Determine the [x, y] coordinate at the center of the cell enclosing the given text.  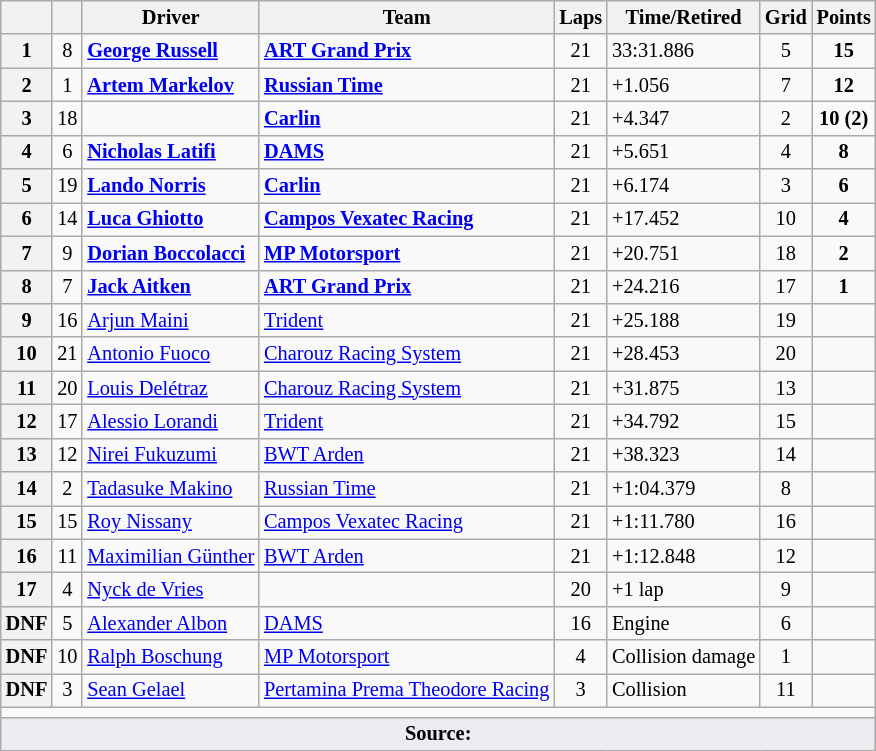
Ralph Boschung [170, 657]
Nyck de Vries [170, 589]
33:31.886 [684, 51]
+1 lap [684, 589]
+1:12.848 [684, 556]
Nicholas Latifi [170, 152]
Sean Gelael [170, 690]
Antonio Fuoco [170, 354]
Engine [684, 623]
Pertamina Prema Theodore Racing [406, 690]
10 (2) [844, 118]
Louis Delétraz [170, 388]
Artem Markelov [170, 85]
Alexander Albon [170, 623]
Alessio Lorandi [170, 421]
Team [406, 17]
Roy Nissany [170, 522]
Arjun Maini [170, 320]
Source: [438, 734]
Tadasuke Makino [170, 489]
+28.453 [684, 354]
+4.347 [684, 118]
Maximilian Günther [170, 556]
Driver [170, 17]
Jack Aitken [170, 287]
+38.323 [684, 455]
+6.174 [684, 186]
Time/Retired [684, 17]
+20.751 [684, 253]
+5.651 [684, 152]
Dorian Boccolacci [170, 253]
+1.056 [684, 85]
+1:11.780 [684, 522]
Nirei Fukuzumi [170, 455]
+1:04.379 [684, 489]
Points [844, 17]
+34.792 [684, 421]
+24.216 [684, 287]
+31.875 [684, 388]
+17.452 [684, 219]
George Russell [170, 51]
Luca Ghiotto [170, 219]
Collision damage [684, 657]
Lando Norris [170, 186]
+25.188 [684, 320]
Laps [580, 17]
Grid [786, 17]
Collision [684, 690]
